For the text-containing cell, return its midpoint in [X, Y] coordinate format. 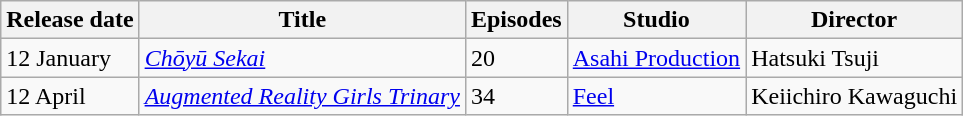
12 January [70, 58]
Title [302, 20]
Episodes [516, 20]
Augmented Reality Girls Trinary [302, 96]
20 [516, 58]
Release date [70, 20]
Director [854, 20]
Hatsuki Tsuji [854, 58]
12 April [70, 96]
34 [516, 96]
Keiichiro Kawaguchi [854, 96]
Studio [656, 20]
Chōyū Sekai [302, 58]
Asahi Production [656, 58]
Feel [656, 96]
